Detect which cell encompasses the target text, then output its [X, Y] center coordinate. 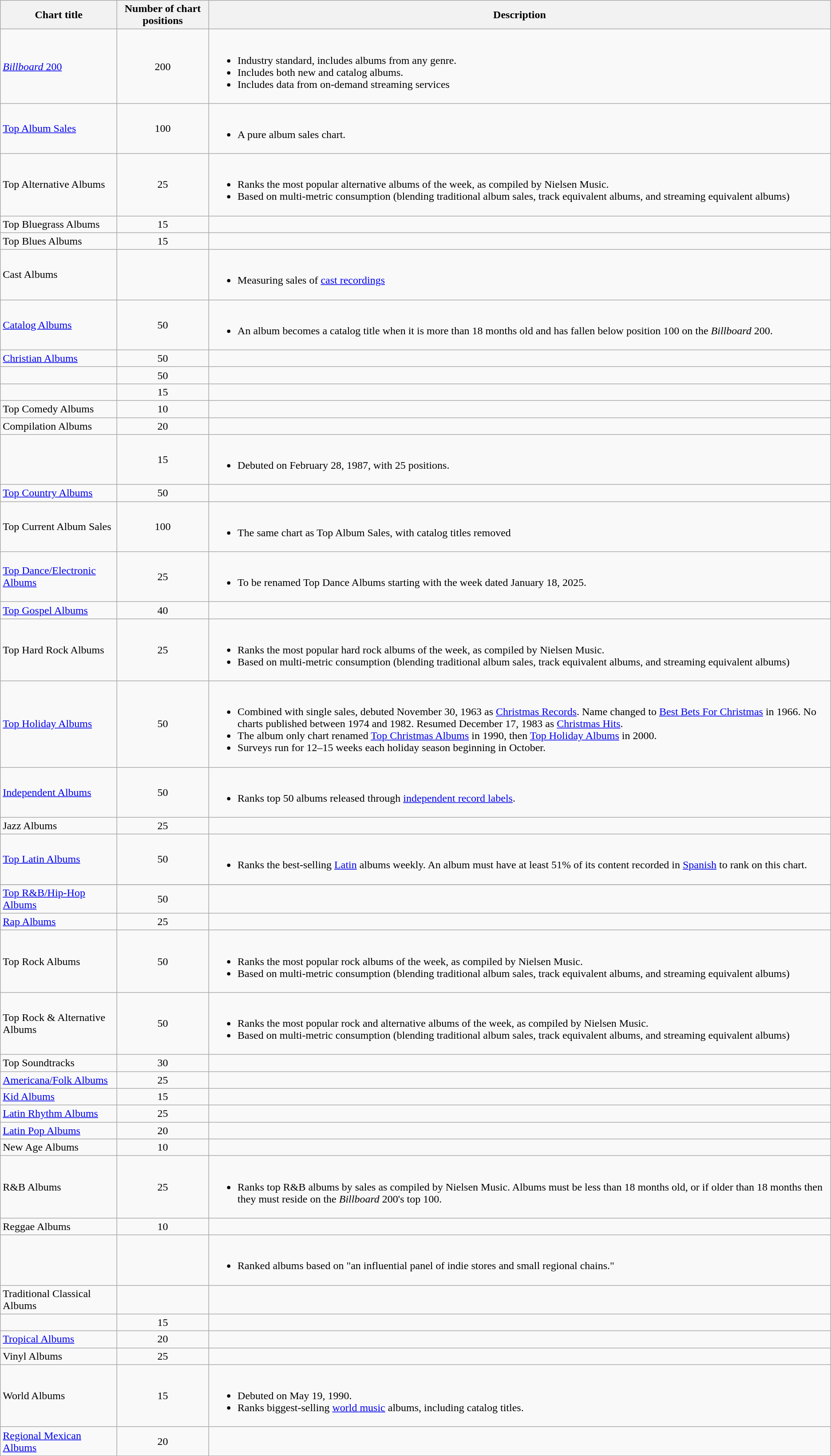
A pure album sales chart. [520, 129]
Compilation Albums [59, 426]
Top Comedy Albums [59, 409]
Jazz Albums [59, 826]
Top Dance/Electronic Albums [59, 577]
Top Holiday Albums [59, 724]
Ranks the best-selling Latin albums weekly. An album must have at least 51% of its content recorded in Spanish to rank on this chart. [520, 859]
Vinyl Albums [59, 1356]
Latin Rhythm Albums [59, 1114]
Cast Albums [59, 274]
Americana/Folk Albums [59, 1080]
Billboard 200 [59, 67]
30 [163, 1063]
The same chart as Top Album Sales, with catalog titles removed [520, 526]
Reggae Albums [59, 1227]
Top Latin Albums [59, 859]
Number of chart positions [163, 15]
Top Country Albums [59, 493]
Top Blues Albums [59, 241]
Industry standard, includes albums from any genre.Includes both new and catalog albums.Includes data from on-demand streaming services [520, 67]
Rap Albums [59, 922]
R&B Albums [59, 1187]
Ranked albums based on "an influential panel of indie stores and small regional chains." [520, 1260]
Top Hard Rock Albums [59, 650]
New Age Albums [59, 1147]
Kid Albums [59, 1097]
Top Album Sales [59, 129]
Measuring sales of cast recordings [520, 274]
40 [163, 610]
Top Rock & Alternative Albums [59, 1023]
Traditional Classical Albums [59, 1300]
Top Gospel Albums [59, 610]
World Albums [59, 1396]
Ranks top 50 albums released through independent record labels. [520, 792]
Tropical Albums [59, 1339]
Independent Albums [59, 792]
Christian Albums [59, 358]
Debuted on May 19, 1990.Ranks biggest-selling world music albums, including catalog titles. [520, 1396]
Description [520, 15]
Top Alternative Albums [59, 185]
Chart title [59, 15]
Catalog Albums [59, 325]
Top R&B/Hip-Hop Albums [59, 898]
Top Current Album Sales [59, 526]
200 [163, 67]
Debuted on February 28, 1987, with 25 positions. [520, 460]
Top Bluegrass Albums [59, 224]
Latin Pop Albums [59, 1131]
To be renamed Top Dance Albums starting with the week dated January 18, 2025. [520, 577]
Regional Mexican Albums [59, 1441]
An album becomes a catalog title when it is more than 18 months old and has fallen below position 100 on the Billboard 200. [520, 325]
Top Soundtracks [59, 1063]
Top Rock Albums [59, 961]
